For the text-containing cell, return its midpoint in [x, y] coordinate format. 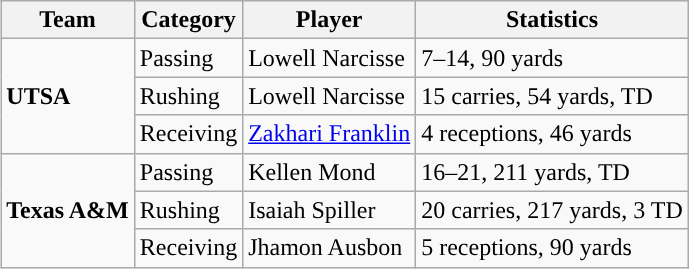
16–21, 211 yards, TD [552, 172]
4 receptions, 46 yards [552, 134]
Team [68, 20]
Isaiah Spiller [330, 210]
15 carries, 54 yards, TD [552, 96]
UTSA [68, 96]
7–14, 90 yards [552, 58]
Player [330, 20]
Zakhari Franklin [330, 134]
20 carries, 217 yards, 3 TD [552, 210]
Statistics [552, 20]
Texas A&M [68, 210]
Category [188, 20]
5 receptions, 90 yards [552, 248]
Kellen Mond [330, 172]
Jhamon Ausbon [330, 248]
